Output the [X, Y] coordinate of the center of the cell containing the given text.  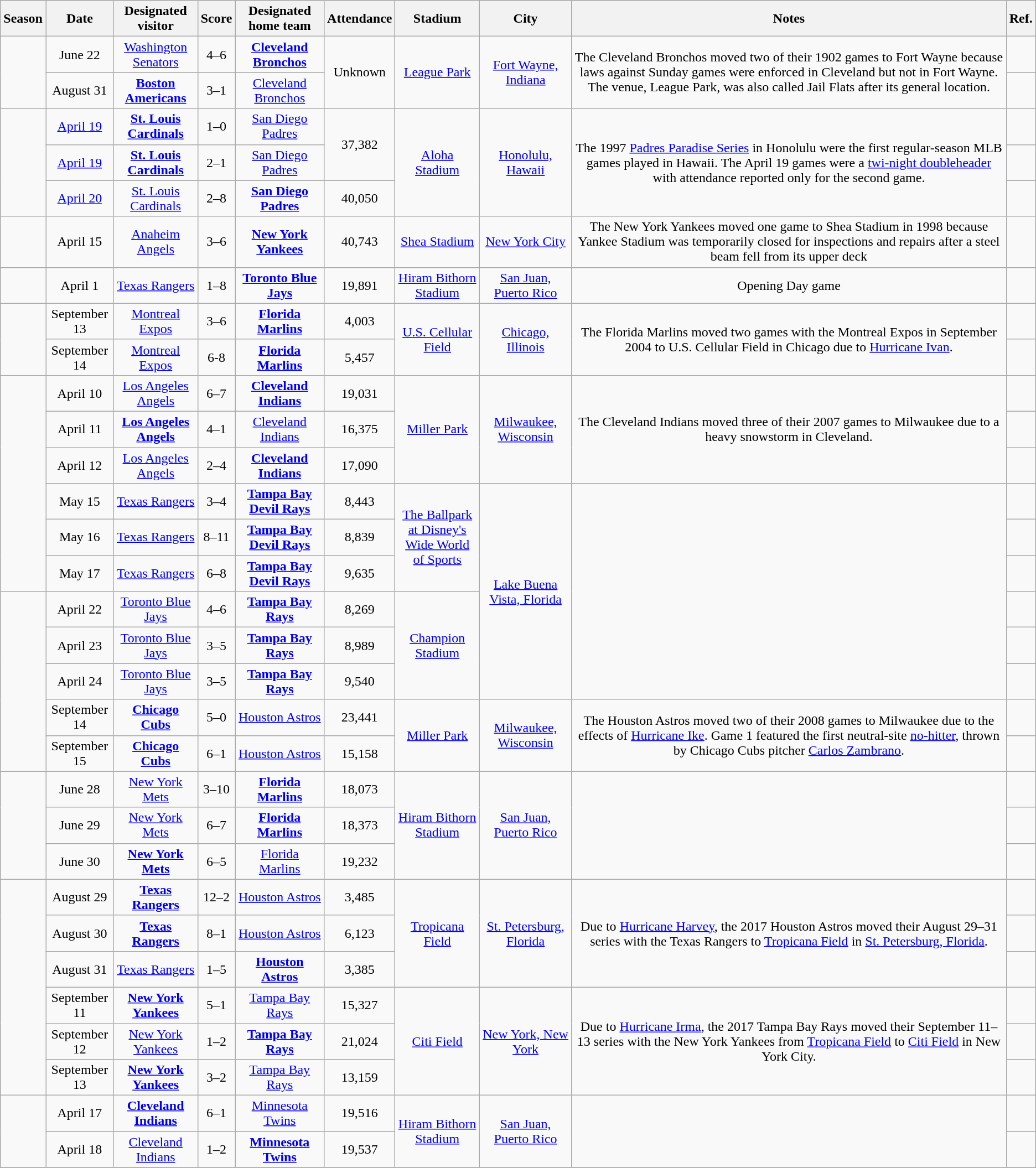
New York City [525, 242]
3–10 [216, 789]
3–1 [216, 91]
June 22 [80, 54]
Notes [789, 19]
17,090 [360, 465]
September 15 [80, 754]
August 30 [80, 933]
April 23 [80, 645]
Washington Senators [156, 54]
9,635 [360, 573]
June 30 [80, 861]
5–1 [216, 1005]
Stadium [437, 19]
U.S. Cellular Field [437, 339]
8–1 [216, 933]
8,269 [360, 610]
City [525, 19]
Ref. [1021, 19]
Designated home team [280, 19]
Fort Wayne, Indiana [525, 72]
April 20 [80, 198]
15,158 [360, 754]
Season [23, 19]
Chicago, Illinois [525, 339]
Boston Americans [156, 91]
19,516 [360, 1113]
League Park [437, 72]
New York, New York [525, 1041]
April 24 [80, 682]
8,443 [360, 501]
2–4 [216, 465]
May 15 [80, 501]
18,373 [360, 826]
1–5 [216, 969]
Tropicana Field [437, 933]
4–1 [216, 429]
April 1 [80, 285]
Shea Stadium [437, 242]
19,537 [360, 1150]
Honolulu, Hawaii [525, 163]
The Ballpark at Disney'sWide World of Sports [437, 538]
1–8 [216, 285]
Anaheim Angels [156, 242]
April 15 [80, 242]
18,073 [360, 789]
Opening Day game [789, 285]
August 29 [80, 897]
6–8 [216, 573]
April 10 [80, 393]
3–4 [216, 501]
The Cleveland Indians moved three of their 2007 games to Milwaukee due to a heavy snowstorm in Cleveland. [789, 429]
April 12 [80, 465]
Champion Stadium [437, 645]
37,382 [360, 144]
St. Petersburg, Florida [525, 933]
8,989 [360, 645]
May 17 [80, 573]
1–0 [216, 126]
4,003 [360, 321]
Aloha Stadium [437, 163]
June 29 [80, 826]
9,540 [360, 682]
40,743 [360, 242]
40,050 [360, 198]
8,839 [360, 538]
Citi Field [437, 1041]
Designated visitor [156, 19]
Score [216, 19]
3,385 [360, 969]
3–2 [216, 1078]
September 12 [80, 1041]
May 16 [80, 538]
21,024 [360, 1041]
15,327 [360, 1005]
September 11 [80, 1005]
Unknown [360, 72]
3,485 [360, 897]
19,031 [360, 393]
Lake Buena Vista, Florida [525, 591]
6–5 [216, 861]
April 22 [80, 610]
April 18 [80, 1150]
6-8 [216, 357]
6,123 [360, 933]
5–0 [216, 717]
June 28 [80, 789]
The Florida Marlins moved two games with the Montreal Expos in September 2004 to U.S. Cellular Field in Chicago due to Hurricane Ivan. [789, 339]
23,441 [360, 717]
April 11 [80, 429]
Attendance [360, 19]
19,232 [360, 861]
April 17 [80, 1113]
8–11 [216, 538]
19,891 [360, 285]
Date [80, 19]
12–2 [216, 897]
2–1 [216, 163]
13,159 [360, 1078]
16,375 [360, 429]
2–8 [216, 198]
5,457 [360, 357]
